Locate the cell with the specified text and output its [X, Y] center coordinate. 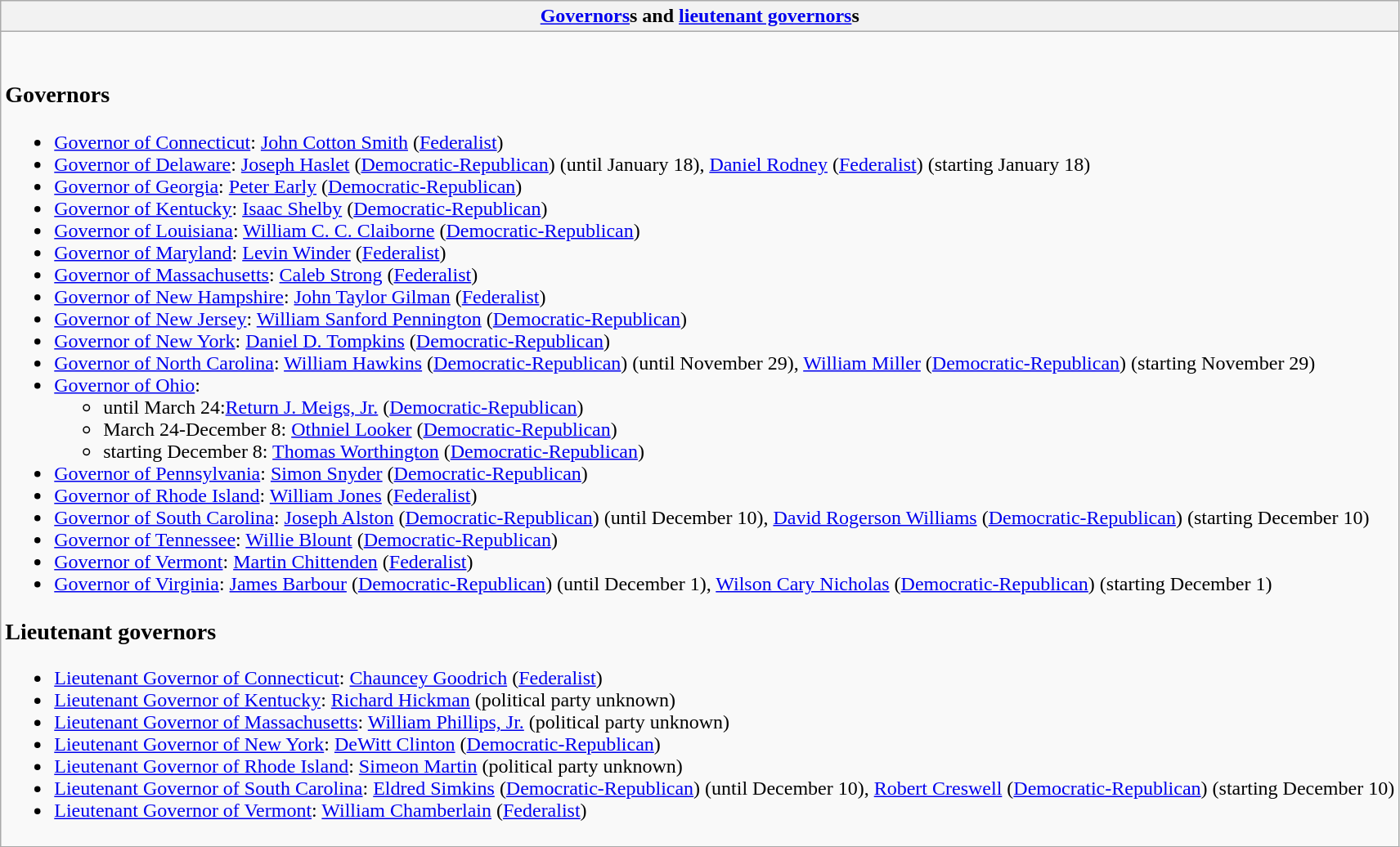
Governorss and lieutenant governorss [700, 16]
